Return the (X, Y) coordinate for the center point of the cell that contains the specified text.  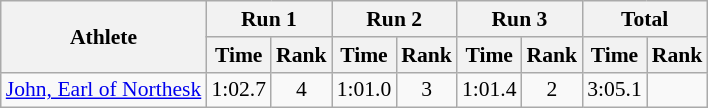
Run 1 (268, 19)
3:05.1 (614, 90)
3 (426, 90)
John, Earl of Northesk (104, 90)
1:01.0 (364, 90)
2 (552, 90)
Total (644, 19)
Athlete (104, 36)
Run 2 (394, 19)
4 (302, 90)
Run 3 (520, 19)
1:01.4 (490, 90)
1:02.7 (238, 90)
